From the cell containing the given text, extract its center point as (x, y) coordinate. 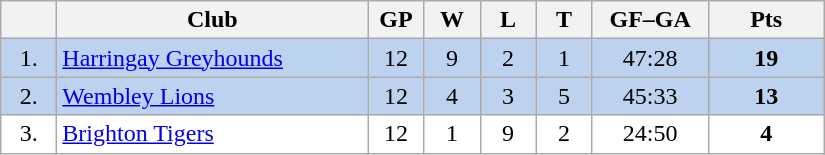
3. (29, 134)
5 (564, 96)
W (452, 20)
Harringay Greyhounds (212, 58)
T (564, 20)
GP (396, 20)
24:50 (650, 134)
13 (766, 96)
3 (508, 96)
45:33 (650, 96)
19 (766, 58)
47:28 (650, 58)
2. (29, 96)
GF–GA (650, 20)
Pts (766, 20)
Wembley Lions (212, 96)
Brighton Tigers (212, 134)
L (508, 20)
Club (212, 20)
1. (29, 58)
